Return the [x, y] coordinate for the center point of the cell that contains the specified text.  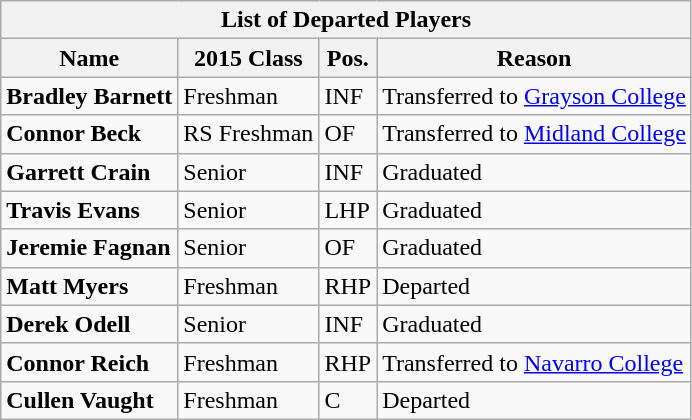
Bradley Barnett [90, 96]
Name [90, 58]
Cullen Vaught [90, 400]
Garrett Crain [90, 172]
Transferred to Grayson College [534, 96]
Matt Myers [90, 286]
Travis Evans [90, 210]
Pos. [348, 58]
List of Departed Players [346, 20]
C [348, 400]
Transferred to Navarro College [534, 362]
Derek Odell [90, 324]
2015 Class [248, 58]
Reason [534, 58]
Connor Beck [90, 134]
Connor Reich [90, 362]
RS Freshman [248, 134]
LHP [348, 210]
Transferred to Midland College [534, 134]
Jeremie Fagnan [90, 248]
